Scan for the cell matching the given text and deliver its (X, Y) coordinate at center. 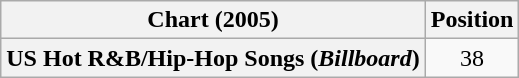
US Hot R&B/Hip-Hop Songs (Billboard) (213, 58)
Position (472, 20)
Chart (2005) (213, 20)
38 (472, 58)
